Return the (X, Y) coordinate for the center point of the cell that contains the specified text.  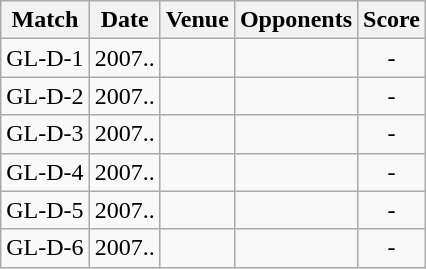
GL-D-3 (45, 134)
GL-D-6 (45, 248)
Date (124, 20)
GL-D-2 (45, 96)
Match (45, 20)
GL-D-1 (45, 58)
Score (392, 20)
Opponents (296, 20)
GL-D-5 (45, 210)
Venue (197, 20)
GL-D-4 (45, 172)
